Detect which cell encompasses the target text, then output its (X, Y) center coordinate. 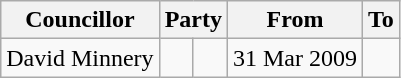
Party (193, 20)
David Minnery (80, 58)
From (294, 20)
Councillor (80, 20)
To (382, 20)
31 Mar 2009 (294, 58)
